Scan for the cell matching the given text and deliver its (X, Y) coordinate at center. 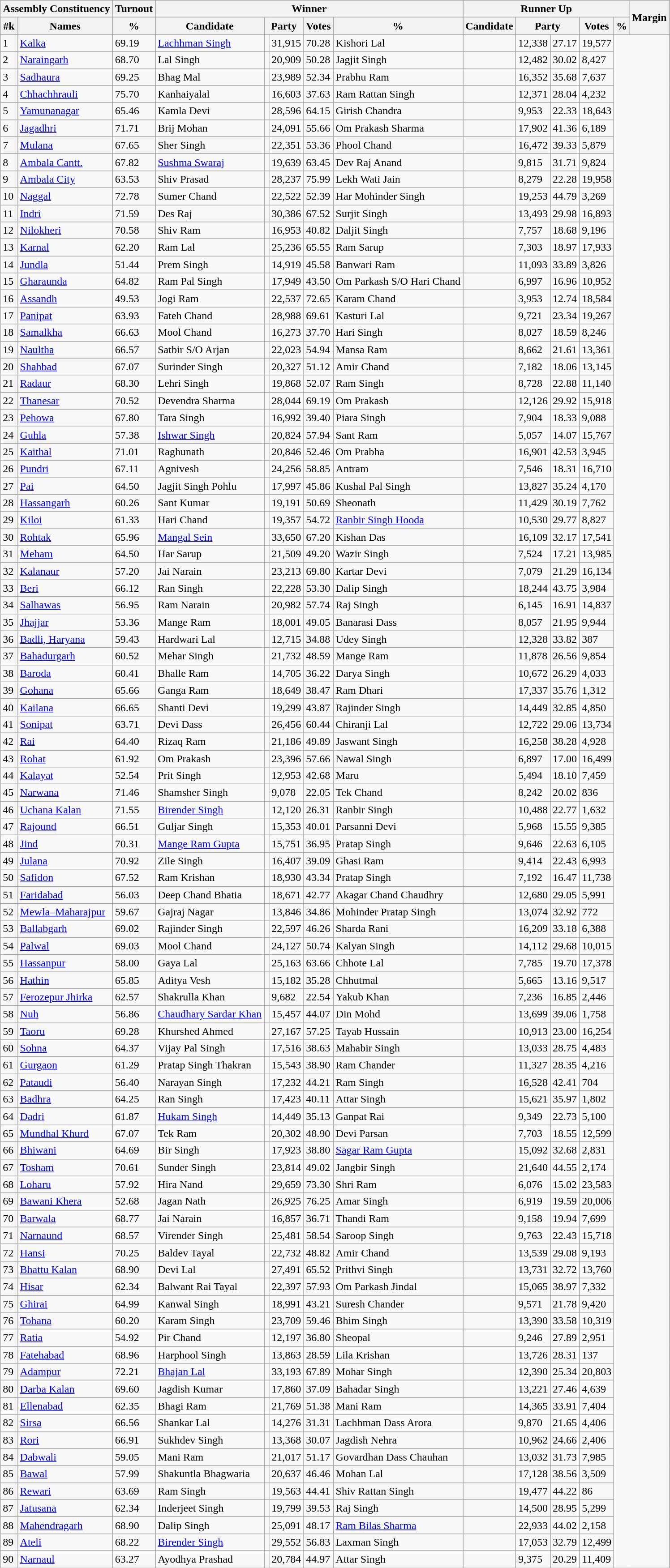
Ghasi Ram (398, 861)
65.52 (318, 1269)
Nilokheri (65, 231)
25,163 (287, 963)
22 (9, 401)
20,803 (597, 1372)
Devi Dass (210, 724)
Guhla (65, 435)
43.50 (318, 282)
Govardhan Dass Chauhan (398, 1457)
75 (9, 1304)
12,715 (287, 639)
65.96 (134, 537)
72.21 (134, 1372)
44.21 (318, 1082)
Narnaund (65, 1235)
62 (9, 1082)
Din Mohd (398, 1014)
1 (9, 43)
7,332 (597, 1286)
Lekh Wati Jain (398, 179)
Ram Bilas Sharma (398, 1525)
26.56 (565, 656)
25,091 (287, 1525)
13.16 (565, 980)
13,493 (533, 214)
Naraingarh (65, 60)
10,015 (597, 946)
34.88 (318, 639)
44.07 (318, 1014)
Bhim Singh (398, 1321)
Jatusana (65, 1508)
67.80 (134, 418)
9,682 (287, 997)
36 (9, 639)
37.09 (318, 1389)
56 (9, 980)
16,407 (287, 861)
4 (9, 94)
56.03 (134, 895)
17,378 (597, 963)
35 (9, 622)
44.22 (565, 1491)
65.66 (134, 690)
1,632 (597, 810)
14,276 (287, 1423)
Karam Chand (398, 299)
18.06 (565, 367)
71.46 (134, 793)
Ganga Ram (210, 690)
63 (9, 1099)
4,850 (597, 707)
55 (9, 963)
Agnivesh (210, 469)
13,985 (597, 554)
11,738 (597, 878)
9,646 (533, 844)
31 (9, 554)
67.65 (134, 145)
59.43 (134, 639)
704 (597, 1082)
Rizaq Ram (210, 741)
71.55 (134, 810)
1,802 (597, 1099)
57.93 (318, 1286)
25,236 (287, 248)
10,672 (533, 673)
Hari Chand (210, 520)
Raghunath (210, 452)
68.22 (134, 1542)
14,112 (533, 946)
52.39 (318, 196)
12,953 (287, 776)
Om Prabha (398, 452)
67 (9, 1167)
9,414 (533, 861)
Tek Ram (210, 1133)
Jaswant Singh (398, 741)
Bawal (65, 1474)
Hathin (65, 980)
32.92 (565, 912)
Pir Chand (210, 1338)
42.53 (565, 452)
67.89 (318, 1372)
Thandi Ram (398, 1218)
7,524 (533, 554)
29,552 (287, 1542)
18.33 (565, 418)
Jind (65, 844)
12,482 (533, 60)
57.66 (318, 759)
19,477 (533, 1491)
38 (9, 673)
Meham (65, 554)
29.05 (565, 895)
49 (9, 861)
76.25 (318, 1201)
64.37 (134, 1048)
Nuh (65, 1014)
Kartar Devi (398, 571)
Panipat (65, 316)
18.31 (565, 469)
21,640 (533, 1167)
15,621 (533, 1099)
5,968 (533, 827)
64.25 (134, 1099)
12,390 (533, 1372)
18.68 (565, 231)
Jogi Ram (210, 299)
28 (9, 503)
Sant Ram (398, 435)
Hassangarh (65, 503)
12.74 (565, 299)
Mahabir Singh (398, 1048)
Prithvi Singh (398, 1269)
16,710 (597, 469)
33.58 (565, 1321)
63.53 (134, 179)
18,671 (287, 895)
50 (9, 878)
Bahadar Singh (398, 1389)
69.80 (318, 571)
Devendra Sharma (210, 401)
Girish Chandra (398, 111)
71.59 (134, 214)
19,299 (287, 707)
57.99 (134, 1474)
Jagjit Singh (398, 60)
34 (9, 605)
9,854 (597, 656)
38.90 (318, 1065)
28,044 (287, 401)
Tara Singh (210, 418)
Surinder Singh (210, 367)
18 (9, 333)
23,709 (287, 1321)
14 (9, 265)
9,763 (533, 1235)
Badli, Haryana (65, 639)
Piara Singh (398, 418)
9,385 (597, 827)
30.02 (565, 60)
Vijay Pal Singh (210, 1048)
64.15 (318, 111)
Bhiwani (65, 1150)
6,993 (597, 861)
5,494 (533, 776)
1,312 (597, 690)
Sukhdev Singh (210, 1440)
Sushma Swaraj (210, 162)
Shakuntla Bhagwaria (210, 1474)
15.55 (565, 827)
28.35 (565, 1065)
Tayab Hussain (398, 1031)
12,338 (533, 43)
12,197 (287, 1338)
Sumer Chand (210, 196)
Jagdish Kumar (210, 1389)
4,406 (597, 1423)
48.82 (318, 1252)
14,919 (287, 265)
11 (9, 214)
63.69 (134, 1491)
58.54 (318, 1235)
Sirsa (65, 1423)
12 (9, 231)
46 (9, 810)
43 (9, 759)
38.47 (318, 690)
Sagar Ram Gupta (398, 1150)
Bir Singh (210, 1150)
Devi Lal (210, 1269)
3,945 (597, 452)
13,726 (533, 1355)
31,915 (287, 43)
29.68 (565, 946)
23 (9, 418)
9,953 (533, 111)
69.28 (134, 1031)
13,361 (597, 350)
26.29 (565, 673)
6 (9, 128)
69.60 (134, 1389)
22.73 (565, 1116)
Jagjit Singh Pohlu (210, 486)
26.31 (318, 810)
69 (9, 1201)
7,904 (533, 418)
37 (9, 656)
7,637 (597, 77)
70.58 (134, 231)
Ram Chander (398, 1065)
13,539 (533, 1252)
Devi Parsan (398, 1133)
65 (9, 1133)
56.40 (134, 1082)
Darya Singh (398, 673)
22,537 (287, 299)
Gaya Lal (210, 963)
66.12 (134, 588)
5,100 (597, 1116)
24,091 (287, 128)
Balwant Rai Tayal (210, 1286)
5 (9, 111)
Laxman Singh (398, 1542)
39.33 (565, 145)
10,952 (597, 282)
16,953 (287, 231)
80 (9, 1389)
Thanesar (65, 401)
32.79 (565, 1542)
29,659 (287, 1184)
7,236 (533, 997)
2,406 (597, 1440)
66.63 (134, 333)
58.00 (134, 963)
68.96 (134, 1355)
Gajraj Nagar (210, 912)
15,092 (533, 1150)
Gurgaon (65, 1065)
65.85 (134, 980)
19,267 (597, 316)
16.47 (565, 878)
22.54 (318, 997)
Wazir Singh (398, 554)
Badhra (65, 1099)
16,992 (287, 418)
Assandh (65, 299)
13,731 (533, 1269)
72 (9, 1252)
76 (9, 1321)
Lehri Singh (210, 384)
Bhajan Lal (210, 1372)
16,857 (287, 1218)
61.92 (134, 759)
Kalyan Singh (398, 946)
17,860 (287, 1389)
15,065 (533, 1286)
54 (9, 946)
13,863 (287, 1355)
20,006 (597, 1201)
60.44 (318, 724)
Safidon (65, 878)
5,665 (533, 980)
Bhattu Kalan (65, 1269)
4,928 (597, 741)
11,140 (597, 384)
Jundla (65, 265)
Dadri (65, 1116)
53.30 (318, 588)
21.78 (565, 1304)
16,901 (533, 452)
Lila Krishan (398, 1355)
Palwal (65, 946)
10,913 (533, 1031)
18,649 (287, 690)
16,893 (597, 214)
Darba Kalan (65, 1389)
62.20 (134, 248)
71 (9, 1235)
18,991 (287, 1304)
72.65 (318, 299)
51.17 (318, 1457)
22,522 (287, 196)
Julana (65, 861)
Udey Singh (398, 639)
16,109 (533, 537)
71.71 (134, 128)
Bhag Mal (210, 77)
Rohtak (65, 537)
24.66 (565, 1440)
Kasturi Lal (398, 316)
49.20 (318, 554)
3,984 (597, 588)
78 (9, 1355)
Rai (65, 741)
Nawal Singh (398, 759)
63.45 (318, 162)
33 (9, 588)
69.61 (318, 316)
9,571 (533, 1304)
19.59 (565, 1201)
Mohar Singh (398, 1372)
40.82 (318, 231)
Phool Chand (398, 145)
Ranbir Singh Hooda (398, 520)
Taoru (65, 1031)
7,757 (533, 231)
20,637 (287, 1474)
9,721 (533, 316)
61.87 (134, 1116)
24 (9, 435)
65.55 (318, 248)
Om Prakash Sharma (398, 128)
7,459 (597, 776)
20,824 (287, 435)
4,639 (597, 1389)
28.31 (565, 1355)
Sher Singh (210, 145)
60.52 (134, 656)
59.67 (134, 912)
31.71 (565, 162)
43.87 (318, 707)
44.79 (565, 196)
15.02 (565, 1184)
7,762 (597, 503)
29 (9, 520)
26,925 (287, 1201)
29.77 (565, 520)
40.11 (318, 1099)
61.33 (134, 520)
Shanti Devi (210, 707)
23,213 (287, 571)
66.65 (134, 707)
9,246 (533, 1338)
Shahbad (65, 367)
42.68 (318, 776)
19,563 (287, 1491)
Shamsher Singh (210, 793)
54.72 (318, 520)
70.61 (134, 1167)
13,390 (533, 1321)
19,958 (597, 179)
Fateh Chand (210, 316)
69.03 (134, 946)
24,256 (287, 469)
836 (597, 793)
9,078 (287, 793)
#k (9, 26)
17 (9, 316)
13,734 (597, 724)
22,732 (287, 1252)
35.97 (565, 1099)
1,758 (597, 1014)
72.78 (134, 196)
Kalka (65, 43)
8,279 (533, 179)
Bhalle Ram (210, 673)
12,126 (533, 401)
36.71 (318, 1218)
23,814 (287, 1167)
3 (9, 77)
5,057 (533, 435)
13,699 (533, 1014)
Satbir S/O Arjan (210, 350)
12,599 (597, 1133)
58.85 (318, 469)
15,543 (287, 1065)
Lal Singh (210, 60)
77 (9, 1338)
17,053 (533, 1542)
19,577 (597, 43)
Tosham (65, 1167)
54.94 (318, 350)
79 (9, 1372)
7,404 (597, 1406)
43.34 (318, 878)
5,299 (597, 1508)
Ghirai (65, 1304)
Chhote Lal (398, 963)
Ram Rattan Singh (398, 94)
64.40 (134, 741)
Names (65, 26)
Brij Mohan (210, 128)
9,870 (533, 1423)
Deep Chand Bhatia (210, 895)
21.95 (565, 622)
6,897 (533, 759)
41 (9, 724)
23,396 (287, 759)
Salhawas (65, 605)
Rajound (65, 827)
Turnout (134, 9)
13,846 (287, 912)
Lachhman Singh (210, 43)
30 (9, 537)
2 (9, 60)
Ram Lal (210, 248)
16.91 (565, 605)
48.90 (318, 1133)
22.33 (565, 111)
Ambala Cantt. (65, 162)
60.20 (134, 1321)
83 (9, 1440)
30.19 (565, 503)
16,472 (533, 145)
68.70 (134, 60)
19,253 (533, 196)
28.04 (565, 94)
Kailana (65, 707)
9,420 (597, 1304)
17,337 (533, 690)
Kalanaur (65, 571)
60.41 (134, 673)
Naggal (65, 196)
22.05 (318, 793)
62.35 (134, 1406)
Narwana (65, 793)
Zile Singh (210, 861)
Kalayat (65, 776)
63.93 (134, 316)
Ballabgarh (65, 929)
50.28 (318, 60)
44.55 (565, 1167)
44 (9, 776)
11,093 (533, 265)
Baldev Tayal (210, 1252)
Shankar Lal (210, 1423)
36.22 (318, 673)
16,528 (533, 1082)
19.70 (565, 963)
8,728 (533, 384)
71.01 (134, 452)
Ram Narain (210, 605)
Hansi (65, 1252)
63.71 (134, 724)
57.94 (318, 435)
21,017 (287, 1457)
Shiv Rattan Singh (398, 1491)
37.63 (318, 94)
22,933 (533, 1525)
27.89 (565, 1338)
61.29 (134, 1065)
51.38 (318, 1406)
12,120 (287, 810)
19,799 (287, 1508)
68.77 (134, 1218)
6,919 (533, 1201)
Chaudhary Sardar Khan (210, 1014)
Dev Raj Anand (398, 162)
Tek Chand (398, 793)
9,193 (597, 1252)
51 (9, 895)
35.13 (318, 1116)
13,221 (533, 1389)
Ishwar Singh (210, 435)
56.83 (318, 1542)
Sant Kumar (210, 503)
10,530 (533, 520)
45.86 (318, 486)
2,446 (597, 997)
22.63 (565, 844)
66 (9, 1150)
39.53 (318, 1508)
16,499 (597, 759)
Winner (309, 9)
Prabhu Ram (398, 77)
70.92 (134, 861)
33.18 (565, 929)
4,483 (597, 1048)
15,353 (287, 827)
56.95 (134, 605)
21.65 (565, 1423)
Ayodhya Prashad (210, 1559)
15,767 (597, 435)
Ranbir Singh (398, 810)
Indri (65, 214)
3,953 (533, 299)
Chiranji Lal (398, 724)
Ram Sarup (398, 248)
Ambala City (65, 179)
37.70 (318, 333)
36.80 (318, 1338)
57 (9, 997)
68.30 (134, 384)
15,182 (287, 980)
64.69 (134, 1150)
27,491 (287, 1269)
6,997 (533, 282)
57.38 (134, 435)
Beri (65, 588)
Virender Singh (210, 1235)
52.68 (134, 1201)
6,145 (533, 605)
Yakub Khan (398, 997)
8,662 (533, 350)
45.58 (318, 265)
Kanwal Singh (210, 1304)
66.57 (134, 350)
50.69 (318, 503)
69.25 (134, 77)
Har Mohinder Singh (398, 196)
4,170 (597, 486)
Gharaunda (65, 282)
42 (9, 741)
Kaithal (65, 452)
13,760 (597, 1269)
88 (9, 1525)
Amar Singh (398, 1201)
Banarasi Dass (398, 622)
13 (9, 248)
21 (9, 384)
20,909 (287, 60)
73 (9, 1269)
11,429 (533, 503)
7,192 (533, 878)
20,784 (287, 1559)
Daljit Singh (398, 231)
30,386 (287, 214)
85 (9, 1474)
21,732 (287, 656)
137 (597, 1355)
44.97 (318, 1559)
Assembly Constituency (56, 9)
38.28 (565, 741)
Adampur (65, 1372)
3,826 (597, 265)
16,134 (597, 571)
11,878 (533, 656)
33.91 (565, 1406)
7,985 (597, 1457)
Guljar Singh (210, 827)
52.07 (318, 384)
75.70 (134, 94)
Aditya Vesh (210, 980)
16.96 (565, 282)
35.28 (318, 980)
33,650 (287, 537)
20.29 (565, 1559)
21.61 (565, 350)
10,319 (597, 1321)
20,327 (287, 367)
17,997 (287, 486)
57.92 (134, 1184)
18.10 (565, 776)
87 (9, 1508)
Des Raj (210, 214)
Shri Ram (398, 1184)
57.25 (318, 1031)
Rohat (65, 759)
Mangal Sein (210, 537)
22,228 (287, 588)
Sadhaura (65, 77)
Bahadurgarh (65, 656)
Shakrulla Khan (210, 997)
Fatehabad (65, 1355)
19,357 (287, 520)
35.76 (565, 690)
Saroop Singh (398, 1235)
Uchana Kalan (65, 810)
Radaur (65, 384)
Rewari (65, 1491)
Ram Krishan (210, 878)
43.21 (318, 1304)
28.75 (565, 1048)
Ateli (65, 1542)
14,500 (533, 1508)
15 (9, 282)
64.99 (134, 1304)
32.68 (565, 1150)
32.72 (565, 1269)
8,427 (597, 60)
52.54 (134, 776)
14.07 (565, 435)
8,246 (597, 333)
15,751 (287, 844)
53 (9, 929)
9,088 (597, 418)
16,352 (533, 77)
Baroda (65, 673)
Khurshed Ahmed (210, 1031)
46.46 (318, 1474)
38.63 (318, 1048)
82 (9, 1423)
66.56 (134, 1423)
20.02 (565, 793)
18.59 (565, 333)
29.98 (565, 214)
387 (597, 639)
16,258 (533, 741)
Antram (398, 469)
6,076 (533, 1184)
58 (9, 1014)
81 (9, 1406)
36.95 (318, 844)
Hira Nand (210, 1184)
Ratia (65, 1338)
8 (9, 162)
12,328 (533, 639)
Sheonath (398, 503)
44.02 (565, 1525)
19,868 (287, 384)
Sharda Rani (398, 929)
40 (9, 707)
26 (9, 469)
18,930 (287, 878)
16,209 (533, 929)
Mohan Lal (398, 1474)
42.77 (318, 895)
Ganpat Rai (398, 1116)
54.92 (134, 1338)
22,397 (287, 1286)
73.30 (318, 1184)
14,837 (597, 605)
66.91 (134, 1440)
25,481 (287, 1235)
8,027 (533, 333)
42.41 (565, 1082)
25 (9, 452)
Sonipat (65, 724)
Mundhal Khurd (65, 1133)
9,375 (533, 1559)
28.59 (318, 1355)
3,509 (597, 1474)
17,232 (287, 1082)
28,988 (287, 316)
25.34 (565, 1372)
8,242 (533, 793)
Rori (65, 1440)
51.44 (134, 265)
Dabwali (65, 1457)
Karnal (65, 248)
17,423 (287, 1099)
Sohna (65, 1048)
7,785 (533, 963)
Hassanpur (65, 963)
18,244 (533, 588)
16,603 (287, 94)
Jhajjar (65, 622)
Narayan Singh (210, 1082)
59.46 (318, 1321)
33,193 (287, 1372)
Faridabad (65, 895)
17,949 (287, 282)
Narnaul (65, 1559)
Jagan Nath (210, 1201)
19.94 (565, 1218)
22.28 (565, 179)
50.74 (318, 946)
11,409 (597, 1559)
Kanhaiyalal (210, 94)
20 (9, 367)
33.82 (565, 639)
22.88 (565, 384)
17,516 (287, 1048)
65.46 (134, 111)
Chhutmal (398, 980)
69.02 (134, 929)
19,639 (287, 162)
84 (9, 1457)
Surjit Singh (398, 214)
9,349 (533, 1116)
4,033 (597, 673)
68 (9, 1184)
57.74 (318, 605)
Sunder Singh (210, 1167)
7,546 (533, 469)
18.55 (565, 1133)
Samalkha (65, 333)
39.09 (318, 861)
Jagdish Nehra (398, 1440)
49.53 (134, 299)
32.85 (565, 707)
74 (9, 1286)
57.20 (134, 571)
21,509 (287, 554)
13,032 (533, 1457)
48 (9, 844)
Mehar Singh (210, 656)
5,991 (597, 895)
12,680 (533, 895)
Pundri (65, 469)
2,951 (597, 1338)
Hari Singh (398, 333)
Kishan Das (398, 537)
18.97 (565, 248)
59 (9, 1031)
2,158 (597, 1525)
31.73 (565, 1457)
Mohinder Pratap Singh (398, 912)
Kamla Devi (210, 111)
9,944 (597, 622)
39.40 (318, 418)
48.17 (318, 1525)
70 (9, 1218)
29.06 (565, 724)
66.51 (134, 827)
Hukam Singh (210, 1116)
Pehowa (65, 418)
63.66 (318, 963)
13,033 (533, 1048)
Jangbir Singh (398, 1167)
55.66 (318, 128)
16 (9, 299)
48.59 (318, 656)
4,232 (597, 94)
67.20 (318, 537)
35.68 (565, 77)
Ram Pal Singh (210, 282)
67.11 (134, 469)
Margin (649, 17)
18,584 (597, 299)
52 (9, 912)
Shiv Ram (210, 231)
23,583 (597, 1184)
9 (9, 179)
45 (9, 793)
3,269 (597, 196)
9,158 (533, 1218)
26,456 (287, 724)
40.01 (318, 827)
16,273 (287, 333)
Parsanni Devi (398, 827)
Kishori Lal (398, 43)
43.75 (565, 588)
Om Parkash Jindal (398, 1286)
Hisar (65, 1286)
Banwari Ram (398, 265)
Bawani Khera (65, 1201)
Gohana (65, 690)
63.27 (134, 1559)
23,989 (287, 77)
67.82 (134, 162)
28,596 (287, 111)
89 (9, 1542)
Har Sarup (210, 554)
Mahendragarh (65, 1525)
22,023 (287, 350)
19 (9, 350)
27.46 (565, 1389)
47 (9, 827)
772 (597, 912)
59.05 (134, 1457)
Barwala (65, 1218)
Jagadhri (65, 128)
Pataudi (65, 1082)
9,824 (597, 162)
13,074 (533, 912)
70.28 (318, 43)
Chhachhrauli (65, 94)
39.06 (565, 1014)
17,933 (597, 248)
Ellenabad (65, 1406)
7,699 (597, 1218)
Loharu (65, 1184)
10,488 (533, 810)
14,705 (287, 673)
35.24 (565, 486)
Pratap Singh Thakran (210, 1065)
Harphool Singh (210, 1355)
64.82 (134, 282)
22,597 (287, 929)
Hardwari Lal (210, 639)
27,167 (287, 1031)
17,923 (287, 1150)
23.00 (565, 1031)
6,189 (597, 128)
49.05 (318, 622)
2,174 (597, 1167)
Lachhman Dass Arora (398, 1423)
9,517 (597, 980)
49.89 (318, 741)
Mulana (65, 145)
7,303 (533, 248)
9,815 (533, 162)
31.31 (318, 1423)
39 (9, 690)
Ram Dhari (398, 690)
28,237 (287, 179)
Akagar Chand Chaudhry (398, 895)
33.89 (565, 265)
Bhagi Ram (210, 1406)
38.97 (565, 1286)
12,722 (533, 724)
17,902 (533, 128)
30.07 (318, 1440)
70.25 (134, 1252)
17,128 (533, 1474)
22,351 (287, 145)
Pai (65, 486)
4,216 (597, 1065)
32.17 (565, 537)
15,457 (287, 1014)
28.95 (565, 1508)
14,365 (533, 1406)
16.85 (565, 997)
20,846 (287, 452)
21.29 (565, 571)
60 (9, 1048)
29.08 (565, 1252)
15,918 (597, 401)
13,827 (533, 486)
Mewla–Maharajpur (65, 912)
70.52 (134, 401)
13,368 (287, 1440)
64 (9, 1116)
Mange Ram Gupta (210, 844)
10 (9, 196)
Prem Singh (210, 265)
8,057 (533, 622)
Kushal Pal Singh (398, 486)
60.26 (134, 503)
38.56 (565, 1474)
52.34 (318, 77)
Karam Singh (210, 1321)
34.86 (318, 912)
51.12 (318, 367)
19,191 (287, 503)
56.86 (134, 1014)
Kiloi (65, 520)
32 (9, 571)
17.21 (565, 554)
46.26 (318, 929)
Yamunanagar (65, 111)
61 (9, 1065)
44.41 (318, 1491)
Ferozepur Jhirka (65, 997)
Inderjeet Singh (210, 1508)
17.00 (565, 759)
7,182 (533, 367)
Om Parkash S/O Hari Chand (398, 282)
Runner Up (546, 9)
7 (9, 145)
7,703 (533, 1133)
17,541 (597, 537)
49.02 (318, 1167)
27.17 (565, 43)
18,001 (287, 622)
Prit Singh (210, 776)
Naultha (65, 350)
6,105 (597, 844)
Suresh Chander (398, 1304)
20,982 (287, 605)
62.57 (134, 997)
6,388 (597, 929)
70.31 (134, 844)
13,145 (597, 367)
2,831 (597, 1150)
9,196 (597, 231)
Tohana (65, 1321)
75.99 (318, 179)
11,327 (533, 1065)
41.36 (565, 128)
52.46 (318, 452)
90 (9, 1559)
10,962 (533, 1440)
68.57 (134, 1235)
18,643 (597, 111)
27 (9, 486)
12,371 (533, 94)
22.77 (565, 810)
20,302 (287, 1133)
16,254 (597, 1031)
5,879 (597, 145)
38.80 (318, 1150)
23.34 (565, 316)
Sheopal (398, 1338)
Maru (398, 776)
29.92 (565, 401)
21,769 (287, 1406)
12,499 (597, 1542)
Shiv Prasad (210, 179)
7,079 (533, 571)
24,127 (287, 946)
8,827 (597, 520)
15,718 (597, 1235)
Mansa Ram (398, 350)
21,186 (287, 741)
